From the cell containing the given text, extract its center point as (x, y) coordinate. 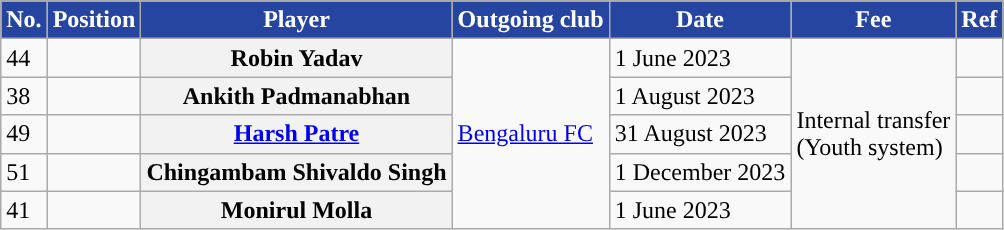
Date (700, 20)
Position (94, 20)
1 August 2023 (700, 96)
Ankith Padmanabhan (296, 96)
41 (24, 210)
1 December 2023 (700, 172)
49 (24, 134)
Internal transfer (Youth system) (874, 134)
Bengaluru FC (530, 134)
Player (296, 20)
No. (24, 20)
44 (24, 58)
Outgoing club (530, 20)
51 (24, 172)
Monirul Molla (296, 210)
38 (24, 96)
Harsh Patre (296, 134)
31 August 2023 (700, 134)
Robin Yadav (296, 58)
Ref (980, 20)
Fee (874, 20)
Chingambam Shivaldo Singh (296, 172)
